Search for the cell housing the specified text and yield its [X, Y] center coordinate. 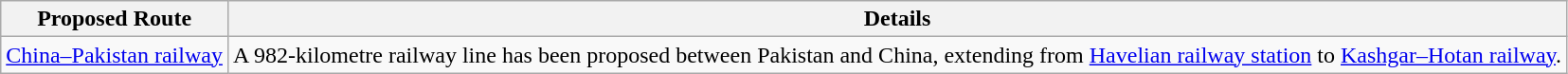
A 982-kilometre railway line has been proposed between Pakistan and China, extending from Havelian railway station to Kashgar–Hotan railway. [896, 55]
Proposed Route [115, 19]
Details [896, 19]
China–Pakistan railway [115, 55]
